Locate the cell with the specified text and output its (x, y) center coordinate. 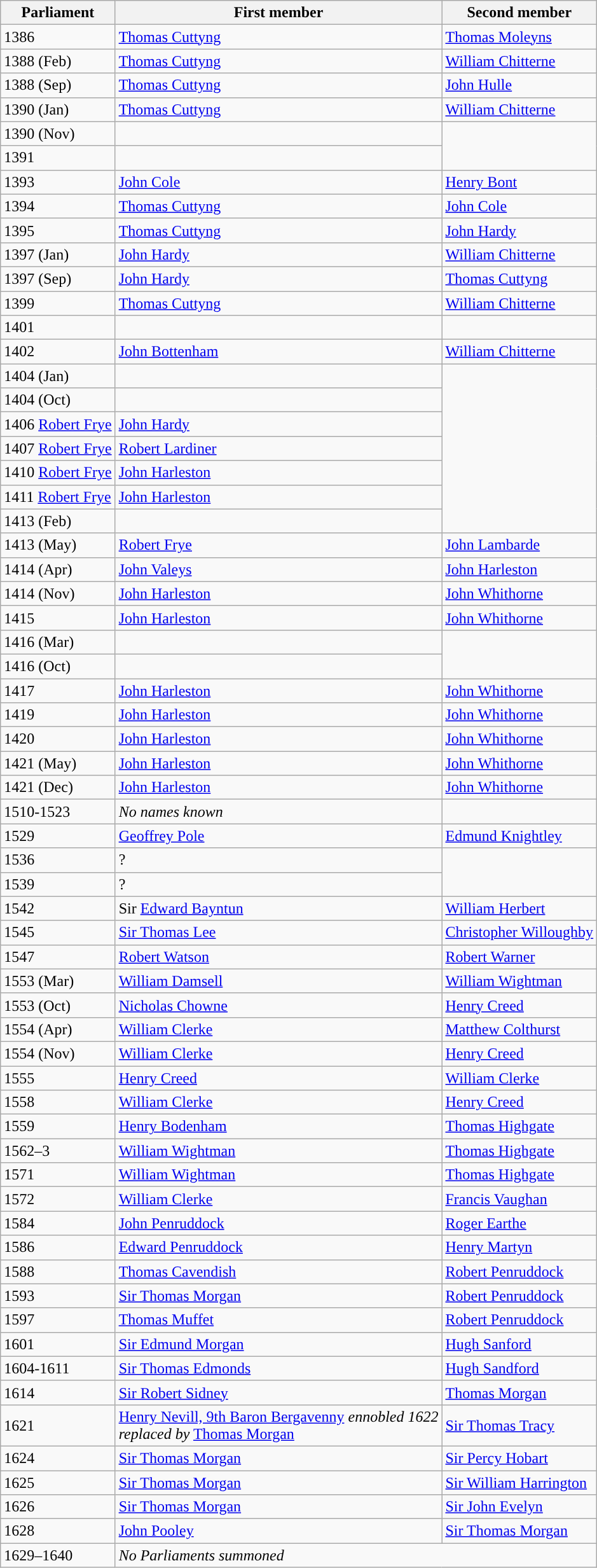
No names known (278, 812)
Thomas Morgan (519, 1392)
1558 (58, 1102)
1391 (58, 158)
William Herbert (519, 908)
1388 (Sep) (58, 85)
1388 (Feb) (58, 61)
Francis Vaughan (519, 1199)
1536 (58, 860)
1415 (58, 618)
1529 (58, 836)
1399 (58, 303)
1419 (58, 715)
1621 (58, 1425)
Christopher Willoughby (519, 933)
Matthew Colthurst (519, 1029)
Second member (519, 13)
1397 (Jan) (58, 254)
1397 (Sep) (58, 279)
Sir Robert Sidney (278, 1392)
1572 (58, 1199)
1411 Robert Frye (58, 497)
1404 (Jan) (58, 376)
Hugh Sanford (519, 1344)
Thomas Muffet (278, 1320)
1588 (58, 1272)
1386 (58, 37)
Roger Earthe (519, 1223)
John Lambarde (519, 545)
1414 (Apr) (58, 569)
Henry Nevill, 9th Baron Bergavenny ennobled 1622 replaced by Thomas Morgan (278, 1425)
Sir John Evelyn (519, 1507)
Henry Martyn (519, 1247)
Geoffrey Pole (278, 836)
Nicholas Chowne (278, 1005)
1604-1611 (58, 1368)
1624 (58, 1458)
William Damsell (278, 981)
Henry Bodenham (278, 1127)
John Hulle (519, 85)
John Valeys (278, 569)
Sir William Harrington (519, 1483)
1562–3 (58, 1151)
Hugh Sandford (519, 1368)
1510-1523 (58, 812)
Robert Lardiner (278, 448)
1414 (Nov) (58, 593)
Henry Bont (519, 182)
Sir Edward Bayntun (278, 908)
Robert Warner (519, 957)
1420 (58, 739)
Sir Thomas Tracy (519, 1425)
1402 (58, 352)
1629–1640 (58, 1555)
1571 (58, 1175)
Thomas Cavendish (278, 1272)
1421 (Dec) (58, 787)
Edmund Knightley (519, 836)
1601 (58, 1344)
1410 Robert Frye (58, 473)
First member (278, 13)
1586 (58, 1247)
1545 (58, 933)
1416 (Oct) (58, 666)
Sir Edmund Morgan (278, 1344)
Robert Watson (278, 957)
1593 (58, 1296)
John Pooley (278, 1531)
Sir Percy Hobart (519, 1458)
1555 (58, 1078)
Edward Penruddock (278, 1247)
1416 (Mar) (58, 642)
1404 (Oct) (58, 400)
1390 (Nov) (58, 134)
1407 Robert Frye (58, 448)
John Penruddock (278, 1223)
Sir Thomas Edmonds (278, 1368)
John Bottenham (278, 352)
Parliament (58, 13)
1626 (58, 1507)
1417 (58, 690)
1614 (58, 1392)
Robert Frye (278, 545)
1539 (58, 884)
1553 (Mar) (58, 981)
1542 (58, 908)
1554 (Nov) (58, 1053)
1584 (58, 1223)
1553 (Oct) (58, 1005)
1421 (May) (58, 763)
1547 (58, 957)
1413 (Feb) (58, 521)
1390 (Jan) (58, 109)
1393 (58, 182)
1597 (58, 1320)
Sir Thomas Lee (278, 933)
1394 (58, 206)
1554 (Apr) (58, 1029)
No Parliaments summoned (356, 1555)
1406 Robert Frye (58, 424)
1559 (58, 1127)
1413 (May) (58, 545)
1628 (58, 1531)
1395 (58, 230)
1401 (58, 328)
Thomas Moleyns (519, 37)
1625 (58, 1483)
